Detect which cell encompasses the target text, then output its [X, Y] center coordinate. 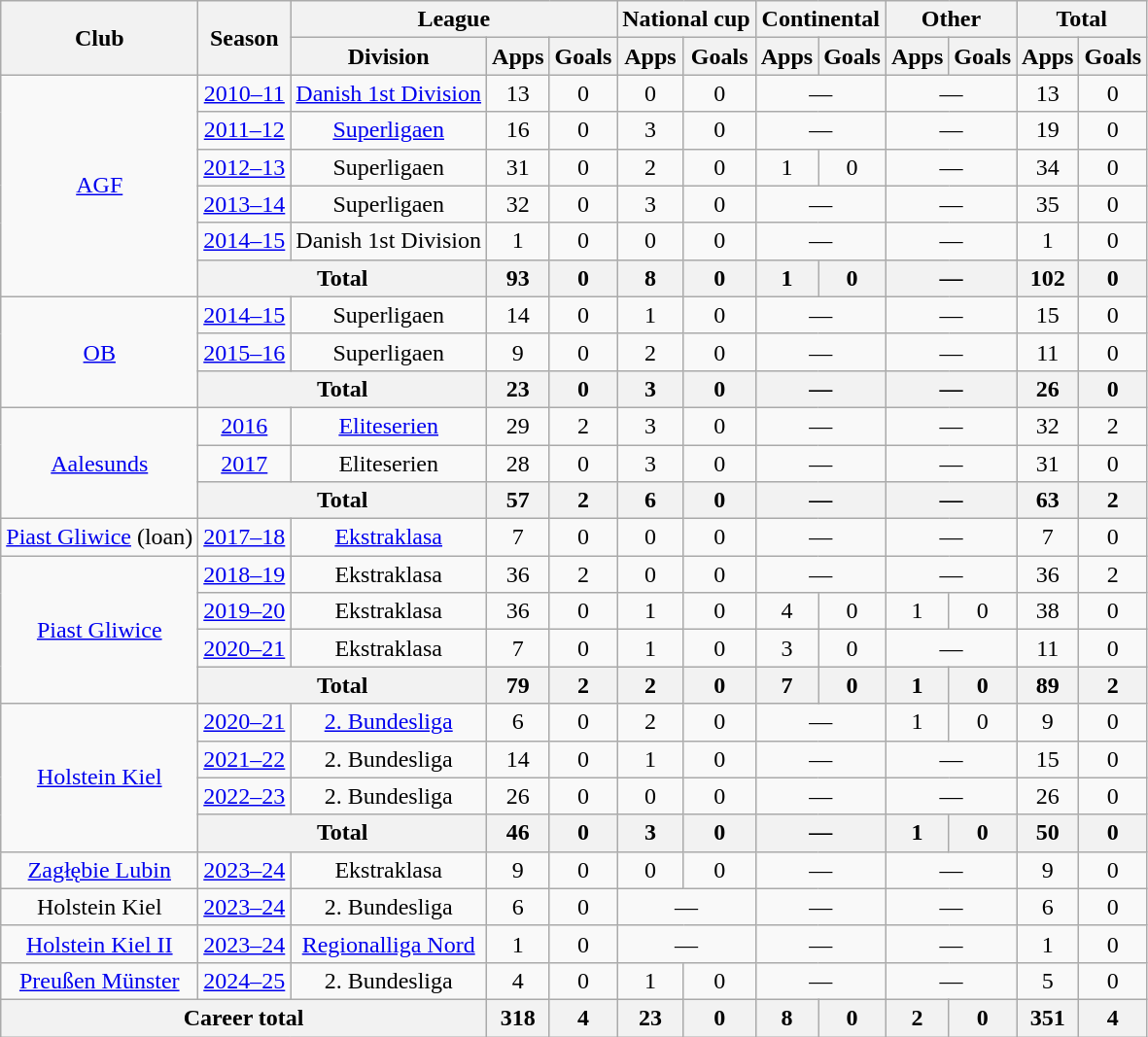
16 [518, 130]
2019–20 [245, 611]
89 [1048, 685]
2022–23 [245, 796]
2016 [245, 426]
Club [99, 38]
AGF [99, 186]
79 [518, 685]
35 [1048, 204]
Career total [244, 1018]
318 [518, 1018]
2017–18 [245, 537]
46 [518, 833]
Other [951, 19]
28 [518, 464]
2018–19 [245, 574]
19 [1048, 130]
2011–12 [245, 130]
National cup [686, 19]
2010–11 [245, 93]
Continental [820, 19]
102 [1048, 278]
Piast Gliwice [99, 630]
Preußen Münster [99, 981]
57 [518, 501]
Holstein Kiel II [99, 944]
2012–13 [245, 167]
Piast Gliwice (loan) [99, 537]
93 [518, 278]
2017 [245, 464]
5 [1048, 981]
63 [1048, 501]
Division [389, 56]
38 [1048, 611]
2024–25 [245, 981]
Zagłębie Lubin [99, 870]
2021–22 [245, 759]
League [454, 19]
Regionalliga Nord [389, 944]
34 [1048, 167]
Aalesunds [99, 463]
2015–16 [245, 352]
50 [1048, 833]
29 [518, 426]
2013–14 [245, 204]
Season [245, 38]
OB [99, 352]
351 [1048, 1018]
